Return [X, Y] of the center of cell containing provided text 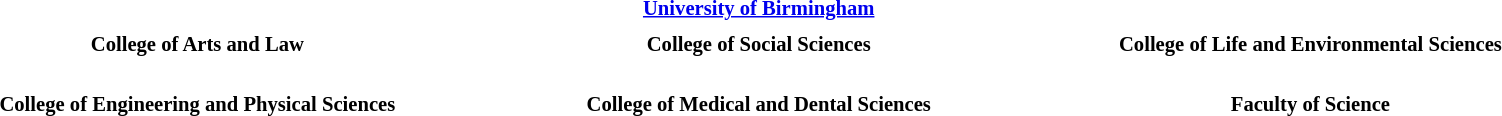
College of Social Sciences [759, 44]
